Provide the [x, y] coordinate of the cell's center where the given text is located.  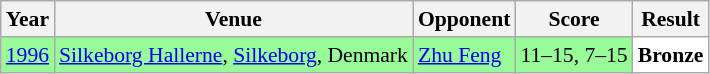
Year [28, 19]
Result [671, 19]
Zhu Feng [464, 55]
Bronze [671, 55]
11–15, 7–15 [574, 55]
Silkeborg Hallerne, Silkeborg, Denmark [234, 55]
Opponent [464, 19]
1996 [28, 55]
Venue [234, 19]
Score [574, 19]
